Return (x, y) of the center of cell containing provided text 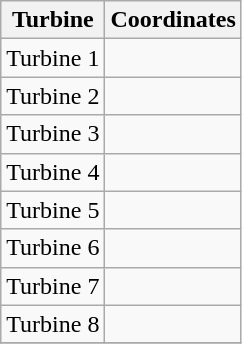
Turbine 1 (53, 58)
Turbine 2 (53, 96)
Turbine 7 (53, 286)
Coordinates (173, 20)
Turbine 4 (53, 172)
Turbine 3 (53, 134)
Turbine 8 (53, 324)
Turbine (53, 20)
Turbine 6 (53, 248)
Turbine 5 (53, 210)
